Detect which cell encompasses the target text, then output its [X, Y] center coordinate. 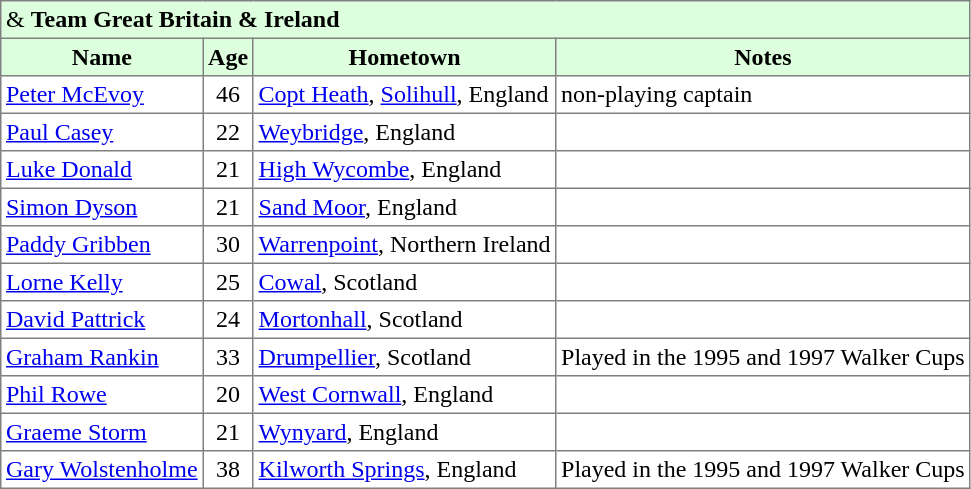
22 [228, 132]
Lorne Kelly [102, 282]
Hometown [404, 57]
David Pattrick [102, 320]
24 [228, 320]
20 [228, 395]
Paddy Gribben [102, 245]
High Wycombe, England [404, 170]
Mortonhall, Scotland [404, 320]
non-playing captain [763, 95]
Copt Heath, Solihull, England [404, 95]
25 [228, 282]
Name [102, 57]
Simon Dyson [102, 207]
Sand Moor, England [404, 207]
Phil Rowe [102, 395]
Kilworth Springs, England [404, 470]
Drumpellier, Scotland [404, 357]
Weybridge, England [404, 132]
Luke Donald [102, 170]
West Cornwall, England [404, 395]
Warrenpoint, Northern Ireland [404, 245]
30 [228, 245]
Graham Rankin [102, 357]
Gary Wolstenholme [102, 470]
46 [228, 95]
Graeme Storm [102, 432]
38 [228, 470]
Age [228, 57]
Cowal, Scotland [404, 282]
Notes [763, 57]
Wynyard, England [404, 432]
Paul Casey [102, 132]
33 [228, 357]
& Team Great Britain & Ireland [486, 20]
Peter McEvoy [102, 95]
